Provide the (x, y) coordinate of the cell's center where the given text is located.  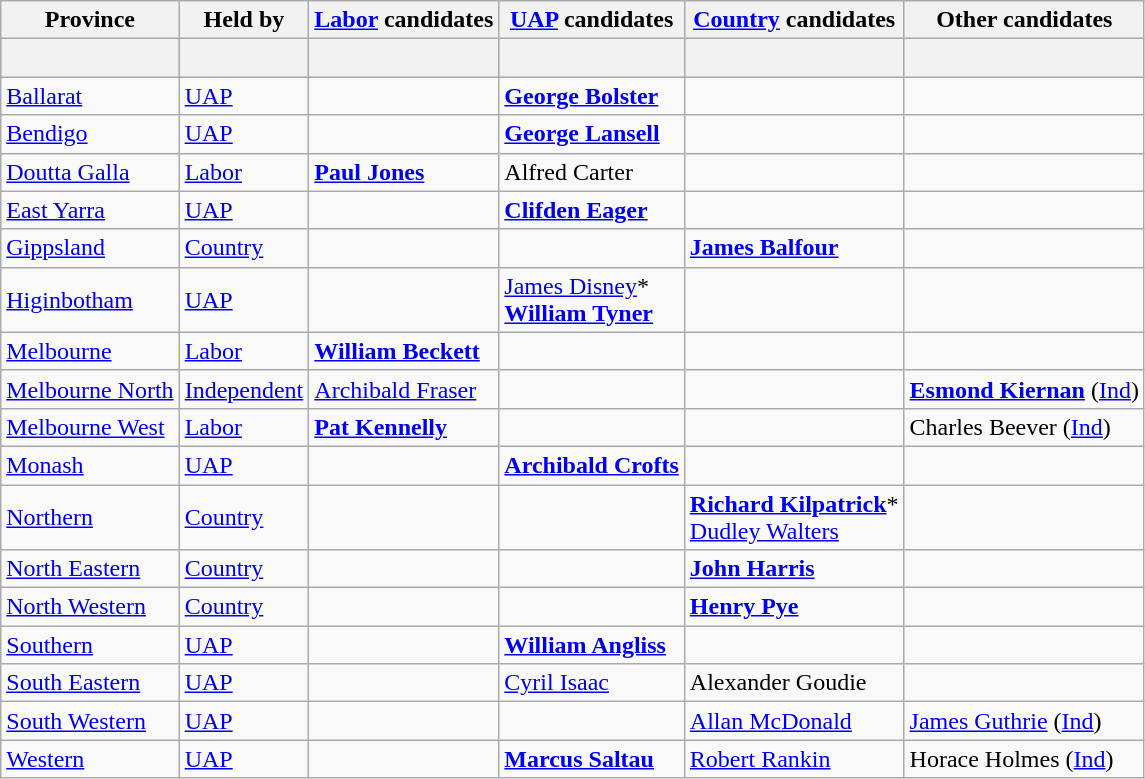
Marcus Saltau (592, 759)
Pat Kennelly (404, 427)
Higinbotham (90, 300)
Paul Jones (404, 172)
Country candidates (794, 20)
Charles Beever (Ind) (1024, 427)
South Western (90, 721)
William Angliss (592, 645)
Melbourne (90, 351)
Melbourne West (90, 427)
Western (90, 759)
Independent (244, 389)
Archibald Crofts (592, 465)
Doutta Galla (90, 172)
Labor candidates (404, 20)
Allan McDonald (794, 721)
North Eastern (90, 569)
William Beckett (404, 351)
Held by (244, 20)
Melbourne North (90, 389)
George Lansell (592, 134)
Other candidates (1024, 20)
Bendigo (90, 134)
Archibald Fraser (404, 389)
Clifden Eager (592, 210)
Cyril Isaac (592, 683)
Esmond Kiernan (Ind) (1024, 389)
Robert Rankin (794, 759)
George Bolster (592, 96)
Monash (90, 465)
Gippsland (90, 248)
South Eastern (90, 683)
Northern (90, 516)
Horace Holmes (Ind) (1024, 759)
Alexander Goudie (794, 683)
James Balfour (794, 248)
James Guthrie (Ind) (1024, 721)
Province (90, 20)
Richard Kilpatrick* Dudley Walters (794, 516)
UAP candidates (592, 20)
James Disney* William Tyner (592, 300)
North Western (90, 607)
Alfred Carter (592, 172)
Henry Pye (794, 607)
Southern (90, 645)
Ballarat (90, 96)
John Harris (794, 569)
East Yarra (90, 210)
